Scan for the cell matching the given text and deliver its (X, Y) coordinate at center. 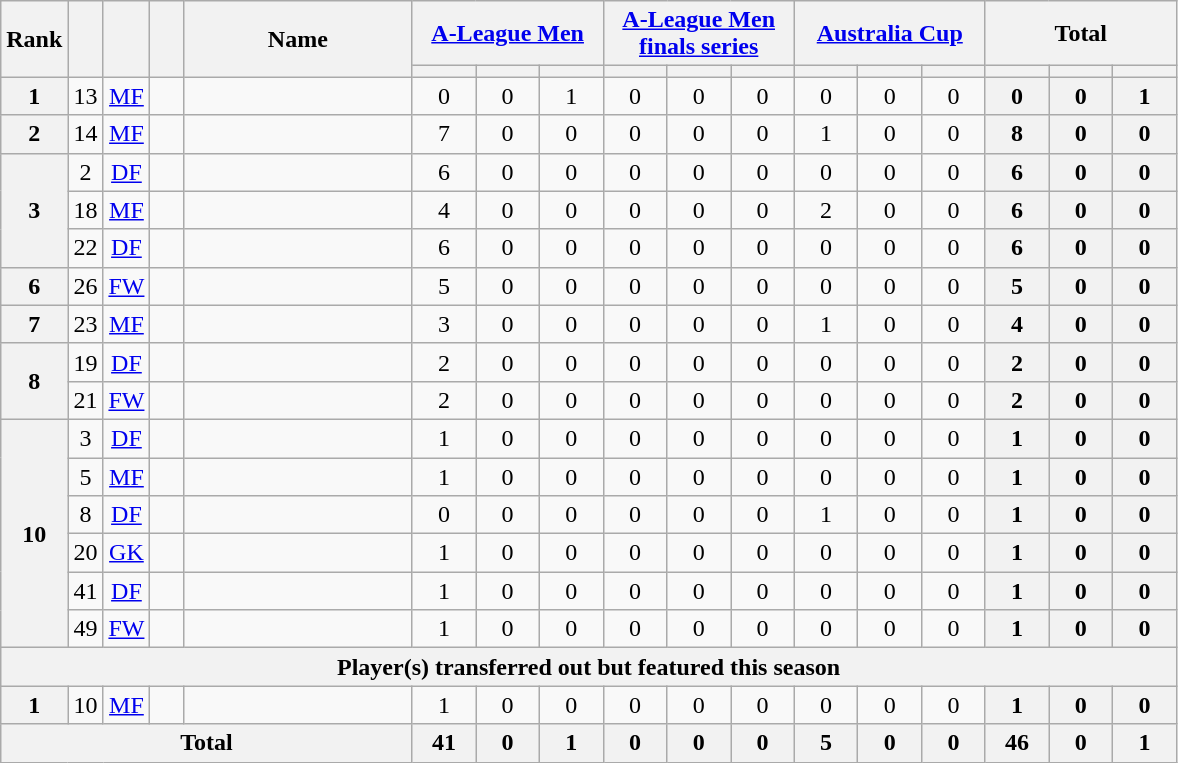
23 (86, 324)
Australia Cup (890, 34)
Player(s) transferred out but featured this season (589, 667)
20 (86, 553)
18 (86, 210)
26 (86, 286)
21 (86, 400)
A-League Men finals series (698, 34)
22 (86, 248)
GK (126, 553)
A-League Men (508, 34)
46 (1017, 743)
19 (86, 362)
Name (298, 39)
13 (86, 96)
49 (86, 629)
14 (86, 134)
Rank (34, 39)
